Find where the given text appears and provide that cell's center as [x, y] coordinate. 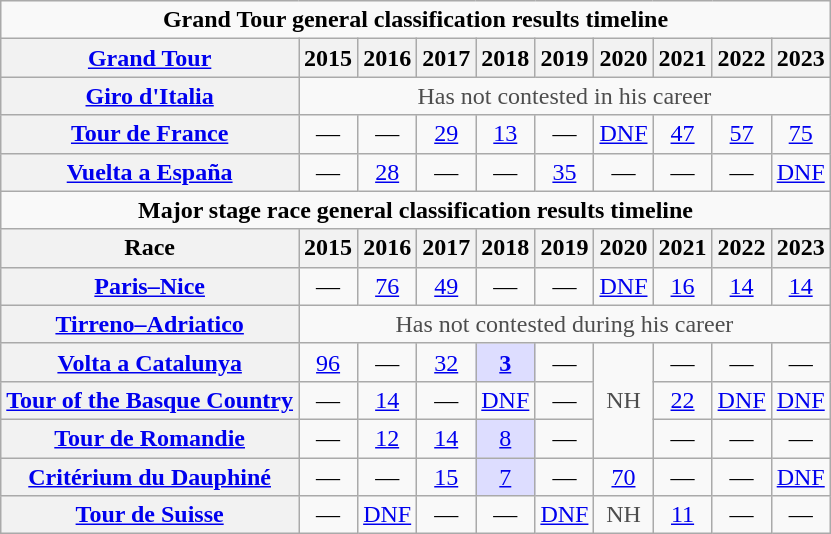
Grand Tour general classification results timeline [416, 20]
Tour de Suisse [150, 515]
16 [682, 286]
75 [800, 134]
Tour de Romandie [150, 438]
7 [506, 477]
76 [388, 286]
32 [446, 362]
Tour of the Basque Country [150, 400]
28 [388, 172]
12 [388, 438]
Critérium du Dauphiné [150, 477]
Has not contested in his career [565, 96]
Tirreno–Adriatico [150, 324]
Major stage race general classification results timeline [416, 210]
Vuelta a España [150, 172]
Paris–Nice [150, 286]
Volta a Catalunya [150, 362]
13 [506, 134]
22 [682, 400]
35 [564, 172]
49 [446, 286]
8 [506, 438]
70 [624, 477]
Giro d'Italia [150, 96]
3 [506, 362]
Tour de France [150, 134]
11 [682, 515]
29 [446, 134]
57 [742, 134]
Race [150, 248]
47 [682, 134]
15 [446, 477]
Grand Tour [150, 58]
96 [328, 362]
Has not contested during his career [565, 324]
